For the text-containing cell, return its midpoint in [X, Y] coordinate format. 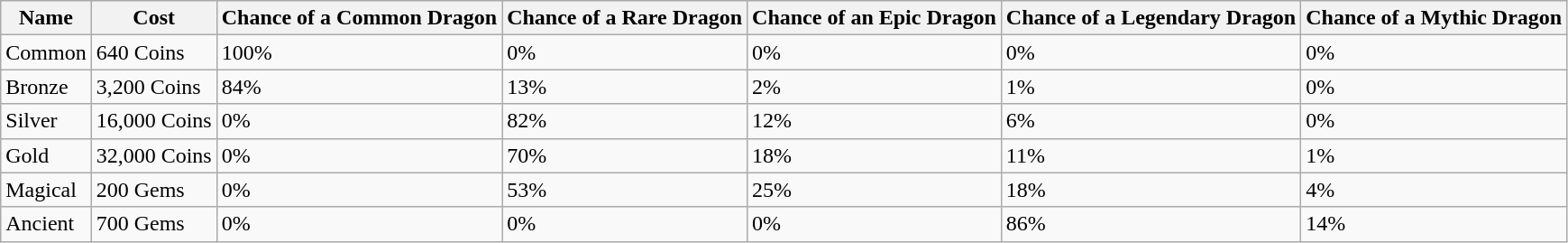
Bronze [46, 87]
Chance of a Rare Dragon [625, 18]
16,000 Coins [153, 121]
Ancient [46, 224]
32,000 Coins [153, 155]
86% [1151, 224]
Name [46, 18]
14% [1434, 224]
200 Gems [153, 190]
Chance of a Mythic Dragon [1434, 18]
53% [625, 190]
4% [1434, 190]
100% [359, 52]
25% [875, 190]
70% [625, 155]
84% [359, 87]
82% [625, 121]
Chance of a Legendary Dragon [1151, 18]
Chance of an Epic Dragon [875, 18]
Chance of a Common Dragon [359, 18]
Magical [46, 190]
13% [625, 87]
Cost [153, 18]
6% [1151, 121]
Gold [46, 155]
640 Coins [153, 52]
2% [875, 87]
3,200 Coins [153, 87]
11% [1151, 155]
Silver [46, 121]
12% [875, 121]
700 Gems [153, 224]
Common [46, 52]
